Find where the given text appears and provide that cell's center as [x, y] coordinate. 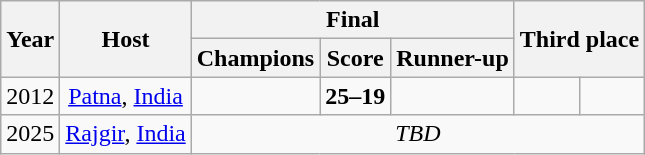
Third place [579, 39]
Host [126, 39]
TBD [418, 134]
Runner-up [453, 58]
Score [356, 58]
2012 [30, 96]
Rajgir, India [126, 134]
2025 [30, 134]
Year [30, 39]
Patna, India [126, 96]
Final [352, 20]
25–19 [356, 96]
Champions [255, 58]
